Provide the (X, Y) coordinate of the cell's center where the given text is located.  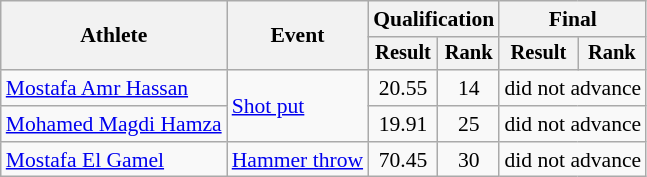
Final (572, 19)
19.91 (403, 124)
Qualification (434, 19)
Event (298, 36)
Shot put (298, 106)
20.55 (403, 88)
Mohamed Magdi Hamza (114, 124)
Athlete (114, 36)
14 (468, 88)
Mostafa Amr Hassan (114, 88)
25 (468, 124)
